Extract the [x, y] coordinate from the center of the cell holding the provided text.  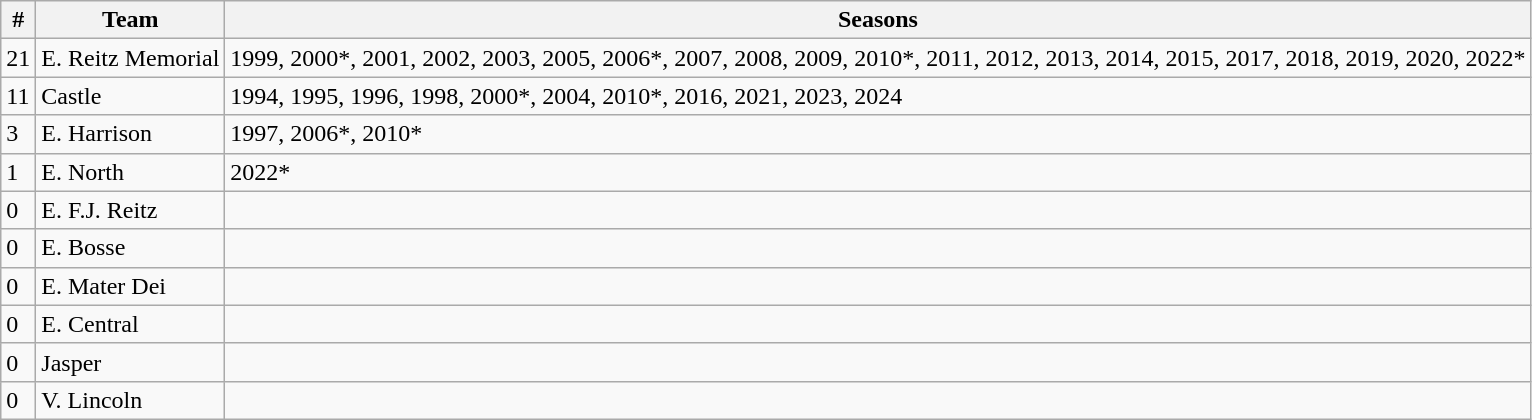
E. F.J. Reitz [130, 210]
Seasons [878, 20]
E. Central [130, 324]
E. Reitz Memorial [130, 58]
3 [18, 134]
1 [18, 172]
E. North [130, 172]
E. Bosse [130, 248]
V. Lincoln [130, 400]
Jasper [130, 362]
Team [130, 20]
1994, 1995, 1996, 1998, 2000*, 2004, 2010*, 2016, 2021, 2023, 2024 [878, 96]
21 [18, 58]
1997, 2006*, 2010* [878, 134]
1999, 2000*, 2001, 2002, 2003, 2005, 2006*, 2007, 2008, 2009, 2010*, 2011, 2012, 2013, 2014, 2015, 2017, 2018, 2019, 2020, 2022* [878, 58]
# [18, 20]
11 [18, 96]
E. Harrison [130, 134]
E. Mater Dei [130, 286]
2022* [878, 172]
Castle [130, 96]
